Identify which cell holds the provided text, then report its [x, y] central coordinate. 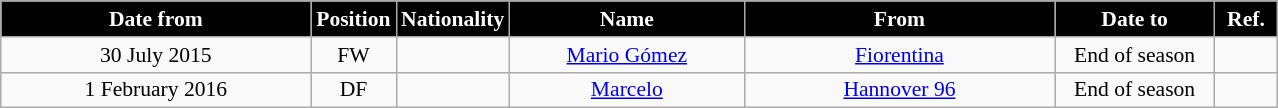
FW [354, 55]
Ref. [1246, 19]
Date to [1135, 19]
Position [354, 19]
1 February 2016 [156, 90]
From [899, 19]
Marcelo [626, 90]
Nationality [452, 19]
Mario Gómez [626, 55]
DF [354, 90]
30 July 2015 [156, 55]
Date from [156, 19]
Name [626, 19]
Hannover 96 [899, 90]
Fiorentina [899, 55]
